Scan for the cell matching the given text and deliver its [X, Y] coordinate at center. 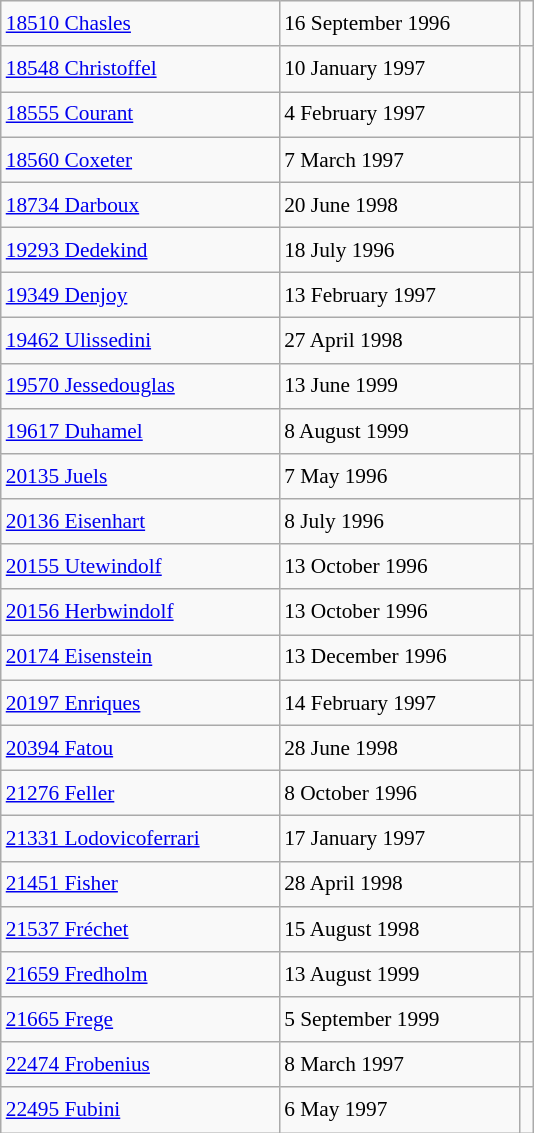
21331 Lodovicoferrari [140, 838]
19293 Dedekind [140, 250]
7 May 1996 [399, 476]
13 August 1999 [399, 974]
8 March 1997 [399, 1064]
16 September 1996 [399, 24]
20135 Juels [140, 476]
18510 Chasles [140, 24]
22495 Fubini [140, 1110]
18548 Christoffel [140, 68]
21276 Feller [140, 792]
18555 Courant [140, 114]
19617 Duhamel [140, 430]
14 February 1997 [399, 702]
10 January 1997 [399, 68]
21665 Frege [140, 1020]
15 August 1998 [399, 928]
4 February 1997 [399, 114]
5 September 1999 [399, 1020]
20155 Utewindolf [140, 566]
21537 Fréchet [140, 928]
28 June 1998 [399, 748]
20136 Eisenhart [140, 522]
18560 Coxeter [140, 160]
8 August 1999 [399, 430]
13 February 1997 [399, 296]
13 June 1999 [399, 386]
8 October 1996 [399, 792]
27 April 1998 [399, 340]
18 July 1996 [399, 250]
20174 Eisenstein [140, 658]
13 December 1996 [399, 658]
22474 Frobenius [140, 1064]
21451 Fisher [140, 884]
28 April 1998 [399, 884]
20156 Herbwindolf [140, 612]
17 January 1997 [399, 838]
8 July 1996 [399, 522]
18734 Darboux [140, 204]
19349 Denjoy [140, 296]
21659 Fredholm [140, 974]
19462 Ulissedini [140, 340]
20394 Fatou [140, 748]
6 May 1997 [399, 1110]
20 June 1998 [399, 204]
20197 Enriques [140, 702]
19570 Jessedouglas [140, 386]
7 March 1997 [399, 160]
